For the text-containing cell, return its midpoint in [X, Y] coordinate format. 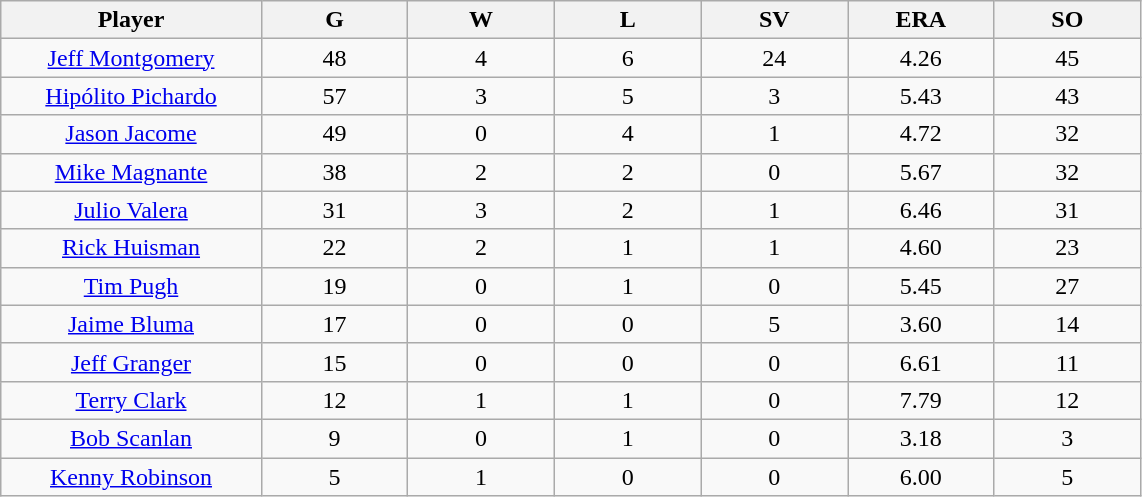
4.72 [922, 134]
Player [132, 20]
38 [334, 172]
24 [774, 58]
Tim Pugh [132, 286]
4.26 [922, 58]
5.43 [922, 96]
Bob Scanlan [132, 438]
43 [1068, 96]
48 [334, 58]
6.46 [922, 210]
W [482, 20]
Kenny Robinson [132, 477]
23 [1068, 248]
Jason Jacome [132, 134]
ERA [922, 20]
Jeff Granger [132, 362]
19 [334, 286]
6 [628, 58]
57 [334, 96]
11 [1068, 362]
3.18 [922, 438]
SO [1068, 20]
6.61 [922, 362]
Terry Clark [132, 400]
Rick Huisman [132, 248]
Hipólito Pichardo [132, 96]
5.67 [922, 172]
7.79 [922, 400]
L [628, 20]
G [334, 20]
22 [334, 248]
5.45 [922, 286]
27 [1068, 286]
45 [1068, 58]
3.60 [922, 324]
49 [334, 134]
Jeff Montgomery [132, 58]
9 [334, 438]
Jaime Bluma [132, 324]
15 [334, 362]
17 [334, 324]
Mike Magnante [132, 172]
4.60 [922, 248]
14 [1068, 324]
6.00 [922, 477]
SV [774, 20]
Julio Valera [132, 210]
